Find where the given text appears and provide that cell's center as [X, Y] coordinate. 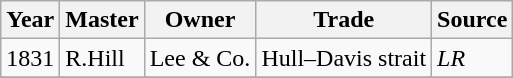
Master [102, 20]
Lee & Co. [200, 58]
Year [30, 20]
1831 [30, 58]
Source [472, 20]
R.Hill [102, 58]
Trade [344, 20]
Hull–Davis strait [344, 58]
Owner [200, 20]
LR [472, 58]
